Return [X, Y] of the center of cell containing provided text 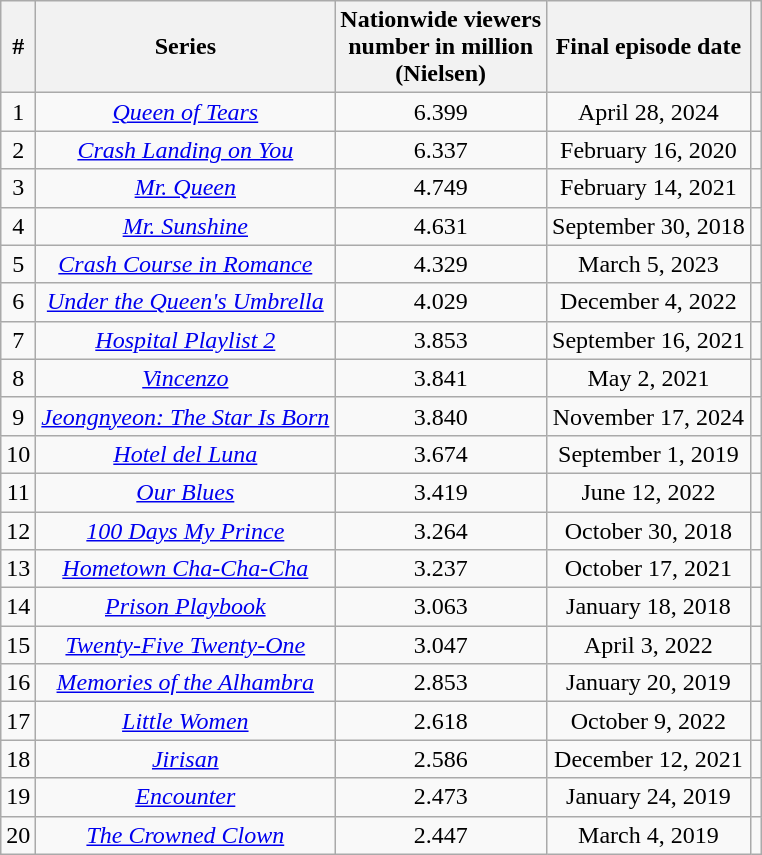
January 24, 2019 [649, 797]
6.337 [441, 150]
11 [18, 492]
Mr. Queen [186, 188]
Jeongnyeon: The Star Is Born [186, 416]
4.749 [441, 188]
6.399 [441, 112]
# [18, 47]
November 17, 2024 [649, 416]
January 20, 2019 [649, 683]
April 3, 2022 [649, 645]
Memories of the Alhambra [186, 683]
4.329 [441, 264]
Vincenzo [186, 378]
3.841 [441, 378]
2.447 [441, 835]
October 30, 2018 [649, 531]
February 16, 2020 [649, 150]
March 4, 2019 [649, 835]
2.473 [441, 797]
13 [18, 569]
Prison Playbook [186, 607]
6 [18, 302]
3.853 [441, 340]
4.631 [441, 226]
December 12, 2021 [649, 759]
4 [18, 226]
Hospital Playlist 2 [186, 340]
16 [18, 683]
January 18, 2018 [649, 607]
3.237 [441, 569]
Little Women [186, 721]
9 [18, 416]
15 [18, 645]
April 28, 2024 [649, 112]
14 [18, 607]
Crash Course in Romance [186, 264]
20 [18, 835]
February 14, 2021 [649, 188]
September 16, 2021 [649, 340]
May 2, 2021 [649, 378]
September 30, 2018 [649, 226]
Hotel del Luna [186, 454]
17 [18, 721]
3.047 [441, 645]
3.063 [441, 607]
Hometown Cha-Cha-Cha [186, 569]
2.586 [441, 759]
8 [18, 378]
June 12, 2022 [649, 492]
Jirisan [186, 759]
7 [18, 340]
Under the Queen's Umbrella [186, 302]
4.029 [441, 302]
1 [18, 112]
3.264 [441, 531]
Series [186, 47]
12 [18, 531]
Nationwide viewersnumber in million(Nielsen) [441, 47]
3.419 [441, 492]
2.618 [441, 721]
2 [18, 150]
October 17, 2021 [649, 569]
3.674 [441, 454]
10 [18, 454]
Encounter [186, 797]
Twenty-Five Twenty-One [186, 645]
Our Blues [186, 492]
October 9, 2022 [649, 721]
September 1, 2019 [649, 454]
19 [18, 797]
December 4, 2022 [649, 302]
3.840 [441, 416]
100 Days My Prince [186, 531]
18 [18, 759]
Queen of Tears [186, 112]
Crash Landing on You [186, 150]
March 5, 2023 [649, 264]
3 [18, 188]
The Crowned Clown [186, 835]
Mr. Sunshine [186, 226]
Final episode date [649, 47]
5 [18, 264]
2.853 [441, 683]
